Find where the given text appears and provide that cell's center as (X, Y) coordinate. 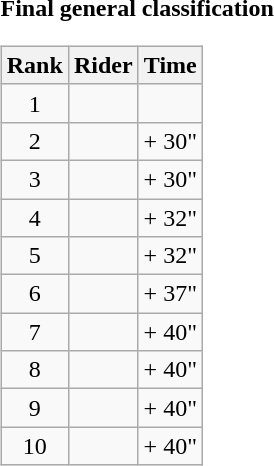
8 (34, 370)
Rider (103, 65)
Time (170, 65)
5 (34, 256)
9 (34, 408)
6 (34, 294)
2 (34, 141)
1 (34, 103)
10 (34, 446)
+ 37" (170, 294)
4 (34, 217)
7 (34, 332)
Rank (34, 65)
3 (34, 179)
